From the cell containing the given text, extract its center point as [x, y] coordinate. 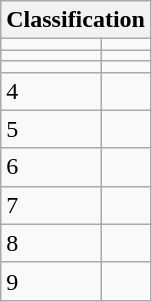
6 [52, 167]
4 [52, 91]
Classification [76, 20]
8 [52, 243]
7 [52, 205]
9 [52, 281]
5 [52, 129]
